Pinpoint the cell where the given text exists, returning its (X, Y) midpoint coordinate. 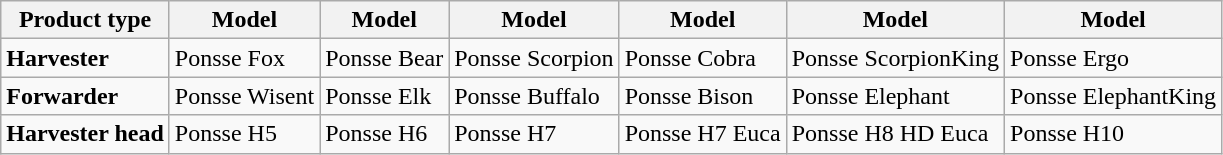
Ponsse Elk (384, 96)
Ponsse Bear (384, 58)
Ponsse Scorpion (534, 58)
Ponsse Buffalo (534, 96)
Ponsse Ergo (1114, 58)
Ponsse H10 (1114, 134)
Ponsse H6 (384, 134)
Ponsse Bison (702, 96)
Harvester (86, 58)
Ponsse H8 HD Euca (895, 134)
Ponsse ElephantKing (1114, 96)
Ponsse H5 (244, 134)
Ponsse Cobra (702, 58)
Harvester head (86, 134)
Product type (86, 20)
Ponsse Wisent (244, 96)
Forwarder (86, 96)
Ponsse Elephant (895, 96)
Ponsse ScorpionKing (895, 58)
Ponsse H7 Euca (702, 134)
Ponsse H7 (534, 134)
Ponsse Fox (244, 58)
